Return (x, y) of the center of cell containing provided text 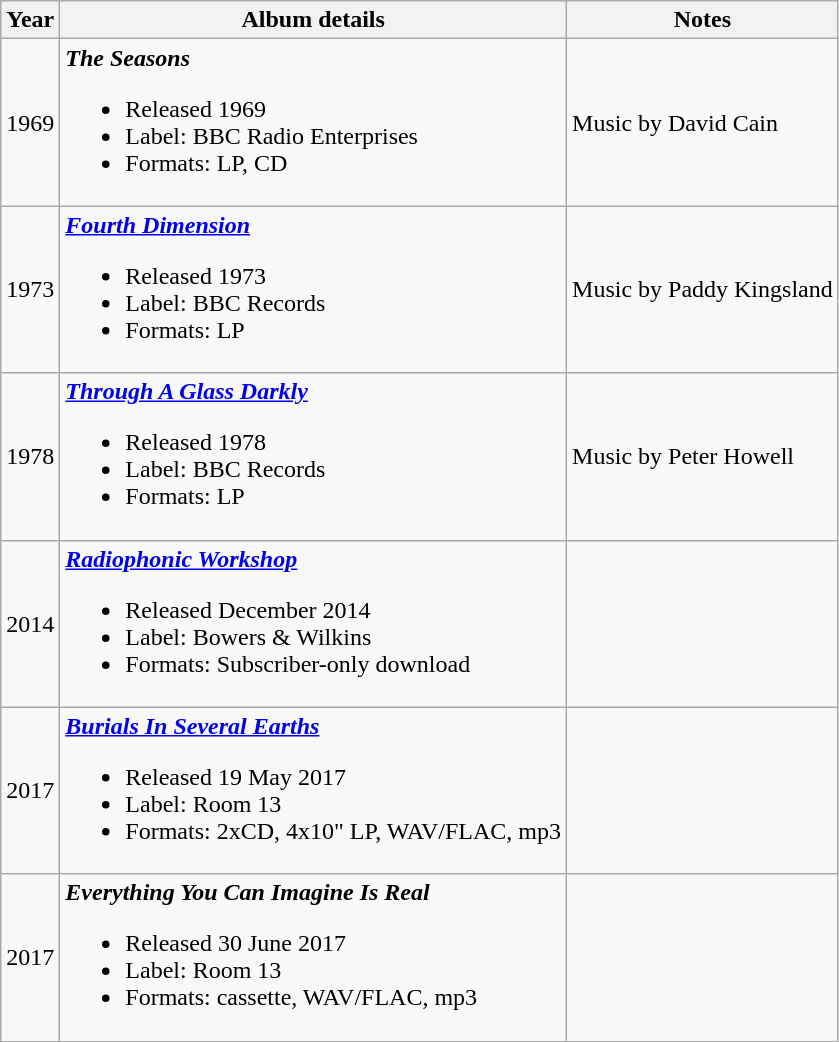
Everything You Can Imagine Is RealReleased 30 June 2017Label: Room 13 Formats: cassette, WAV/FLAC, mp3 (314, 958)
Notes (703, 20)
1973 (30, 290)
2014 (30, 624)
1969 (30, 122)
Radiophonic WorkshopReleased December 2014Label: Bowers & Wilkins Formats: Subscriber-only download (314, 624)
Fourth DimensionReleased 1973Label: BBC Records Formats: LP (314, 290)
Year (30, 20)
Music by Peter Howell (703, 456)
Album details (314, 20)
1978 (30, 456)
Burials In Several EarthsReleased 19 May 2017Label: Room 13 Formats: 2xCD, 4x10" LP, WAV/FLAC, mp3 (314, 790)
Through A Glass DarklyReleased 1978Label: BBC Records Formats: LP (314, 456)
The SeasonsReleased 1969Label: BBC Radio Enterprises Formats: LP, CD (314, 122)
Music by Paddy Kingsland (703, 290)
Music by David Cain (703, 122)
